Return (X, Y) of the center of cell containing provided text 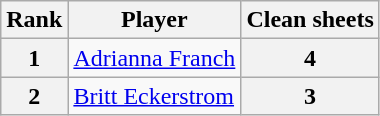
3 (310, 96)
Adrianna Franch (154, 58)
Clean sheets (310, 20)
Rank (34, 20)
2 (34, 96)
1 (34, 58)
4 (310, 58)
Player (154, 20)
Britt Eckerstrom (154, 96)
